Pinpoint the cell where the given text exists, returning its [X, Y] midpoint coordinate. 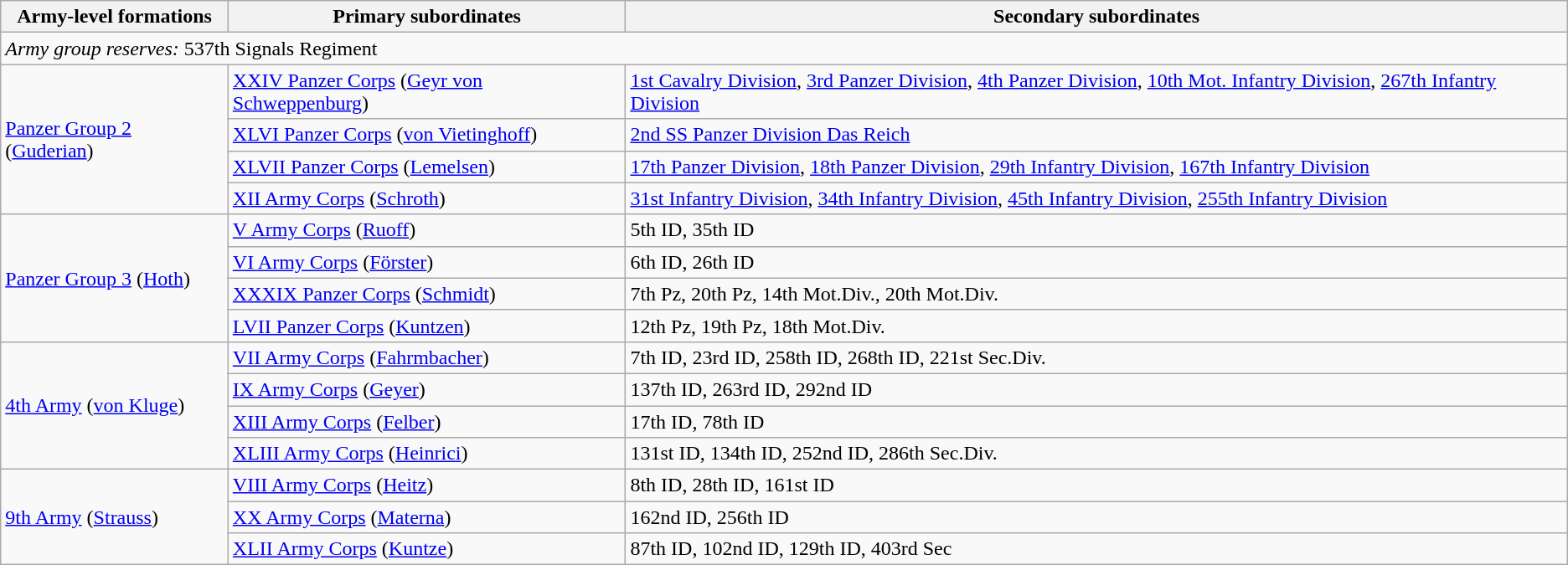
XIII Army Corps (Felber) [427, 421]
12th Pz, 19th Pz, 18th Mot.Div. [1096, 326]
7th ID, 23rd ID, 258th ID, 268th ID, 221st Sec.Div. [1096, 357]
XLII Army Corps (Kuntze) [427, 549]
131st ID, 134th ID, 252nd ID, 286th Sec.Div. [1096, 454]
Panzer Group 2 (Guderian) [115, 139]
31st Infantry Division, 34th Infantry Division, 45th Infantry Division, 255th Infantry Division [1096, 198]
Army group reserves: 537th Signals Regiment [784, 49]
4th Army (von Kluge) [115, 405]
XXXIX Panzer Corps (Schmidt) [427, 294]
8th ID, 28th ID, 161st ID [1096, 485]
XXIV Panzer Corps (Geyr von Schweppenburg) [427, 92]
XLIII Army Corps (Heinrici) [427, 454]
162nd ID, 256th ID [1096, 517]
7th Pz, 20th Pz, 14th Mot.Div., 20th Mot.Div. [1096, 294]
VI Army Corps (Förster) [427, 262]
XII Army Corps (Schroth) [427, 198]
XX Army Corps (Materna) [427, 517]
Secondary subordinates [1096, 17]
6th ID, 26th ID [1096, 262]
Primary subordinates [427, 17]
1st Cavalry Division, 3rd Panzer Division, 4th Panzer Division, 10th Mot. Infantry Division, 267th Infantry Division [1096, 92]
VII Army Corps (Fahrmbacher) [427, 357]
LVII Panzer Corps (Kuntzen) [427, 326]
XLVI Panzer Corps (von Vietinghoff) [427, 135]
87th ID, 102nd ID, 129th ID, 403rd Sec [1096, 549]
VIII Army Corps (Heitz) [427, 485]
5th ID, 35th ID [1096, 230]
IX Army Corps (Geyer) [427, 389]
Panzer Group 3 (Hoth) [115, 278]
17th Panzer Division, 18th Panzer Division, 29th Infantry Division, 167th Infantry Division [1096, 167]
V Army Corps (Ruoff) [427, 230]
2nd SS Panzer Division Das Reich [1096, 135]
Army-level formations [115, 17]
9th Army (Strauss) [115, 517]
17th ID, 78th ID [1096, 421]
XLVII Panzer Corps (Lemelsen) [427, 167]
137th ID, 263rd ID, 292nd ID [1096, 389]
